For the text-containing cell, return its midpoint in [x, y] coordinate format. 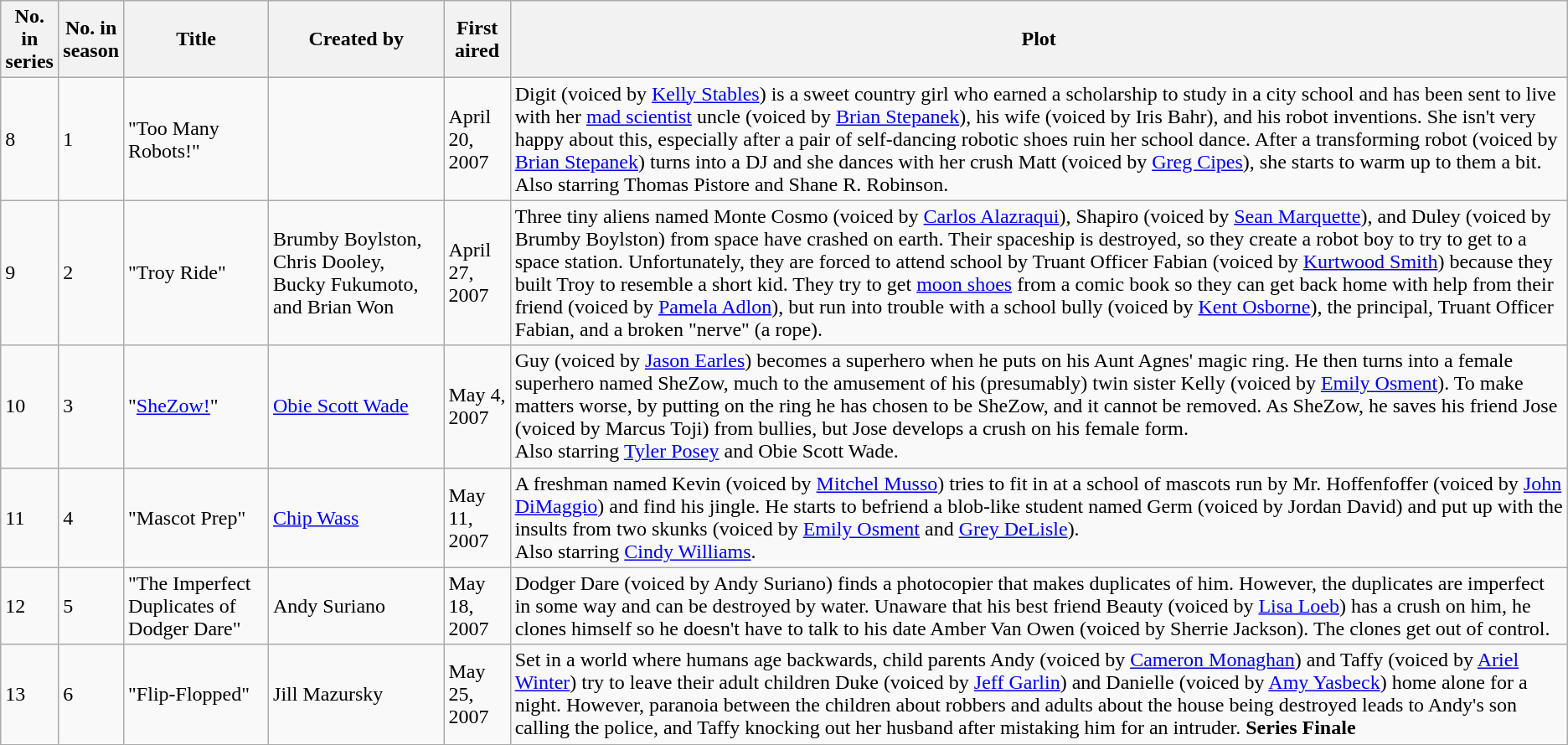
Jill Mazursky [357, 694]
Plot [1039, 39]
6 [91, 694]
"The Imperfect Duplicates of Dodger Dare" [196, 606]
May 25, 2007 [477, 694]
Andy Suriano [357, 606]
"SheZow!" [196, 406]
May 4, 2007 [477, 406]
4 [91, 518]
1 [91, 139]
10 [30, 406]
11 [30, 518]
May 18, 2007 [477, 606]
"Mascot Prep" [196, 518]
No. inseries [30, 39]
May 11, 2007 [477, 518]
"Flip-Flopped" [196, 694]
8 [30, 139]
13 [30, 694]
9 [30, 273]
5 [91, 606]
12 [30, 606]
First aired [477, 39]
Brumby Boylston, Chris Dooley, Bucky Fukumoto, and Brian Won [357, 273]
April 20, 2007 [477, 139]
Chip Wass [357, 518]
No. inseason [91, 39]
April 27, 2007 [477, 273]
Obie Scott Wade [357, 406]
"Too Many Robots!" [196, 139]
"Troy Ride" [196, 273]
2 [91, 273]
Title [196, 39]
3 [91, 406]
Created by [357, 39]
